Scan for the cell matching the given text and deliver its (x, y) coordinate at center. 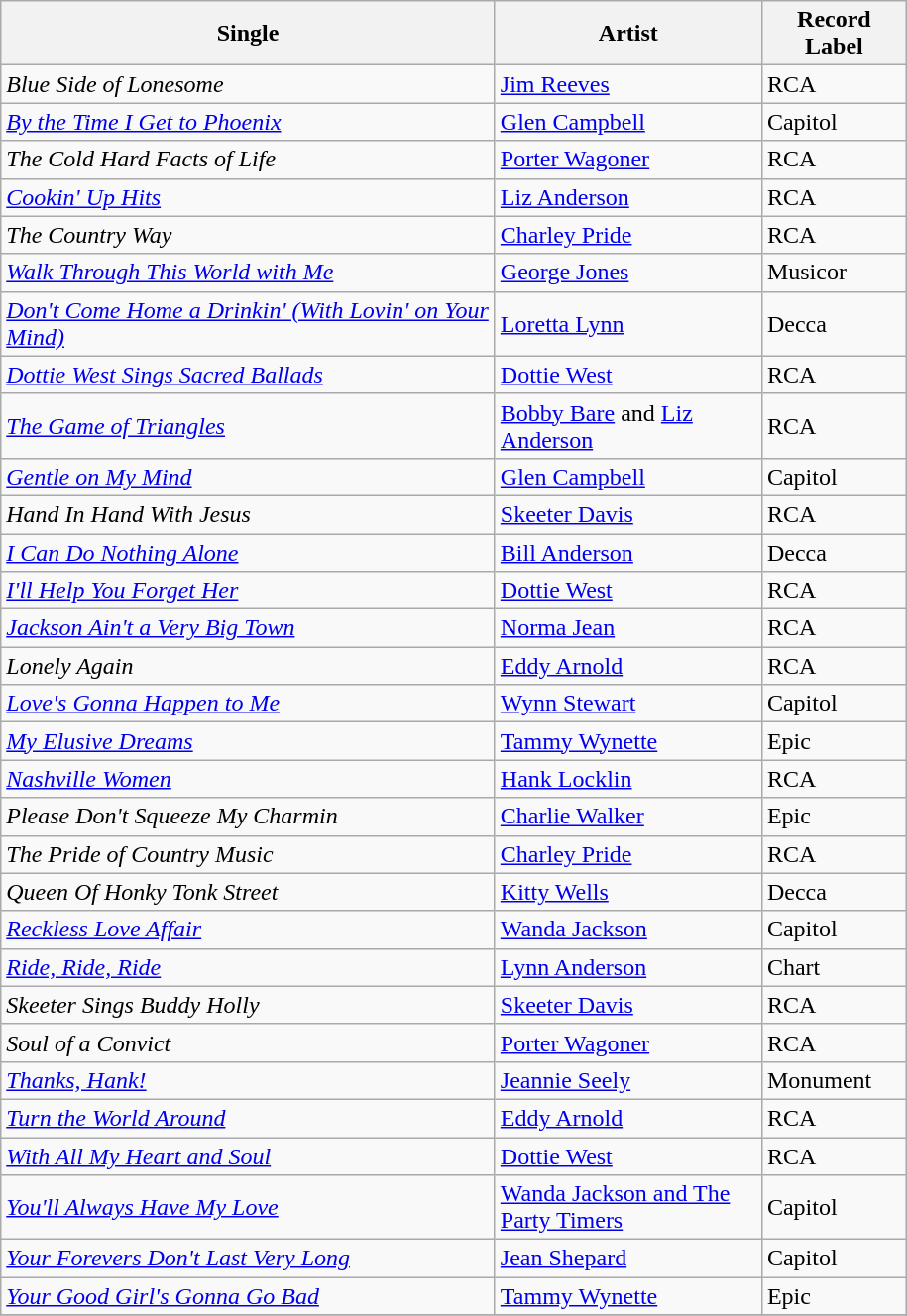
Your Forevers Don't Last Very Long (248, 1259)
The Cold Hard Facts of Life (248, 160)
Nashville Women (248, 779)
Bill Anderson (628, 552)
Turn the World Around (248, 1118)
My Elusive Dreams (248, 741)
Wynn Stewart (628, 704)
Bobby Bare and Liz Anderson (628, 426)
Lonely Again (248, 666)
Norma Jean (628, 628)
Jackson Ain't a Very Big Town (248, 628)
Blue Side of Lonesome (248, 84)
I Can Do Nothing Alone (248, 552)
The Pride of Country Music (248, 854)
Hank Locklin (628, 779)
Loretta Lynn (628, 323)
Wanda Jackson (628, 930)
Gentle on My Mind (248, 477)
By the Time I Get to Phoenix (248, 122)
George Jones (628, 273)
Your Good Girl's Gonna Go Bad (248, 1296)
Cookin' Up Hits (248, 197)
Thanks, Hank! (248, 1080)
Liz Anderson (628, 197)
Musicor (834, 273)
The Country Way (248, 235)
Love's Gonna Happen to Me (248, 704)
Kitty Wells (628, 892)
You'll Always Have My Love (248, 1207)
Skeeter Sings Buddy Holly (248, 1005)
Walk Through This World with Me (248, 273)
The Game of Triangles (248, 426)
Dottie West Sings Sacred Ballads (248, 375)
Jean Shepard (628, 1259)
Chart (834, 967)
Lynn Anderson (628, 967)
Artist (628, 34)
Record Label (834, 34)
Don't Come Home a Drinkin' (With Lovin' on Your Mind) (248, 323)
Please Don't Squeeze My Charmin (248, 817)
Wanda Jackson and The Party Timers (628, 1207)
I'll Help You Forget Her (248, 591)
Queen Of Honky Tonk Street (248, 892)
Soul of a Convict (248, 1042)
Jim Reeves (628, 84)
Reckless Love Affair (248, 930)
Jeannie Seely (628, 1080)
Monument (834, 1080)
Ride, Ride, Ride (248, 967)
Hand In Hand With Jesus (248, 514)
Charlie Walker (628, 817)
Single (248, 34)
With All My Heart and Soul (248, 1156)
